Output the [x, y] coordinate of the center of the cell containing the given text.  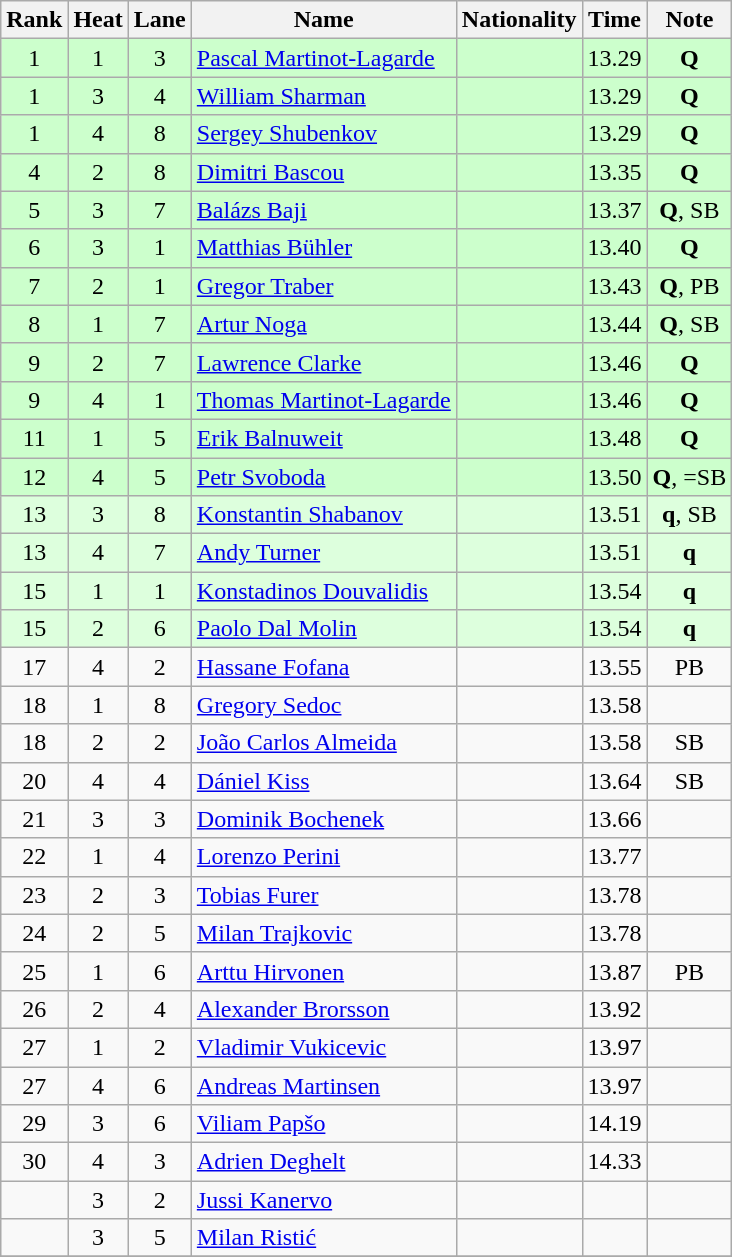
Alexander Brorsson [324, 1009]
13.92 [614, 1009]
Gregor Traber [324, 286]
Q, =SB [690, 477]
20 [34, 781]
14.19 [614, 1124]
25 [34, 971]
11 [34, 438]
Milan Trajkovic [324, 933]
13.77 [614, 857]
Q, PB [690, 286]
Matthias Bühler [324, 248]
13.66 [614, 819]
Dominik Bochenek [324, 819]
17 [34, 667]
Milan Ristić [324, 1238]
Viliam Papšo [324, 1124]
24 [34, 933]
13.50 [614, 477]
Lorenzo Perini [324, 857]
Jussi Kanervo [324, 1200]
Name [324, 20]
Petr Svoboda [324, 477]
13.43 [614, 286]
Tobias Furer [324, 895]
Lane [160, 20]
Adrien Deghelt [324, 1162]
Time [614, 20]
Arttu Hirvonen [324, 971]
Balázs Baji [324, 210]
13.37 [614, 210]
João Carlos Almeida [324, 743]
Rank [34, 20]
12 [34, 477]
Artur Noga [324, 324]
Paolo Dal Molin [324, 629]
13.44 [614, 324]
13.55 [614, 667]
William Sharman [324, 96]
Pascal Martinot-Lagarde [324, 58]
13.48 [614, 438]
29 [34, 1124]
21 [34, 819]
Andy Turner [324, 553]
Thomas Martinot-Lagarde [324, 400]
23 [34, 895]
Lawrence Clarke [324, 362]
Vladimir Vukicevic [324, 1047]
Dániel Kiss [324, 781]
26 [34, 1009]
22 [34, 857]
Nationality [519, 20]
Andreas Martinsen [324, 1085]
Erik Balnuweit [324, 438]
Sergey Shubenkov [324, 134]
13.64 [614, 781]
Hassane Fofana [324, 667]
13.40 [614, 248]
13.87 [614, 971]
13.35 [614, 172]
Dimitri Bascou [324, 172]
30 [34, 1162]
Konstadinos Douvalidis [324, 591]
Heat [98, 20]
Note [690, 20]
Gregory Sedoc [324, 705]
14.33 [614, 1162]
Konstantin Shabanov [324, 515]
q, SB [690, 515]
